Return the [X, Y] coordinate for the center point of the cell that contains the specified text.  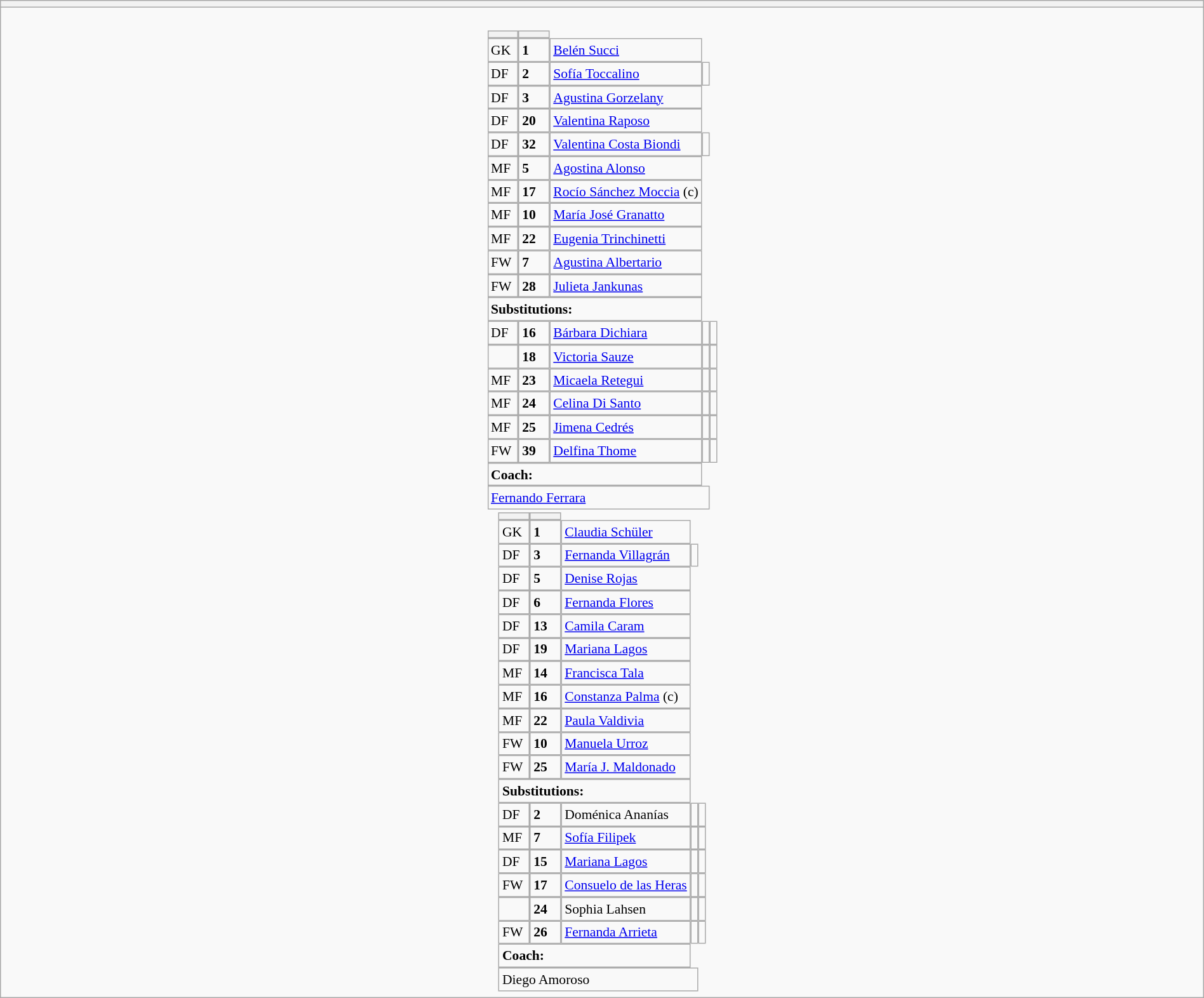
Manuela Urroz [625, 744]
14 [545, 673]
Sofía Filipek [625, 838]
6 [545, 602]
Eugenia Trinchinetti [626, 239]
Constanza Palma (c) [625, 697]
Fernanda Arrieta [625, 932]
Agustina Gorzelany [626, 98]
23 [533, 380]
39 [533, 451]
Valentina Costa Biondi [626, 145]
Francisca Tala [625, 673]
Micaela Retegui [626, 380]
18 [533, 357]
Bárbara Dichiara [626, 333]
Victoria Sauze [626, 357]
19 [545, 649]
Denise Rojas [625, 579]
Agostina Alonso [626, 168]
Belén Succi [626, 50]
Fernanda Flores [625, 602]
Rocío Sánchez Moccia (c) [626, 192]
28 [533, 286]
13 [545, 626]
Valentina Raposo [626, 121]
Sofía Toccalino [626, 74]
Sophia Lahsen [625, 909]
Jimena Cedrés [626, 427]
Claudia Schüler [625, 532]
Fernanda Villagrán [625, 555]
Celina Di Santo [626, 404]
Paula Valdivia [625, 720]
Fernando Ferrara [598, 498]
Doménica Ananías [625, 814]
32 [533, 145]
Agustina Albertario [626, 262]
Diego Amoroso [598, 979]
Consuelo de las Heras [625, 885]
Delfina Thome [626, 451]
Camila Caram [625, 626]
15 [545, 861]
26 [545, 932]
Julieta Jankunas [626, 286]
María José Granatto [626, 215]
20 [533, 121]
María J. Maldonado [625, 767]
